Determine the (X, Y) coordinate at the center of the cell enclosing the given text.  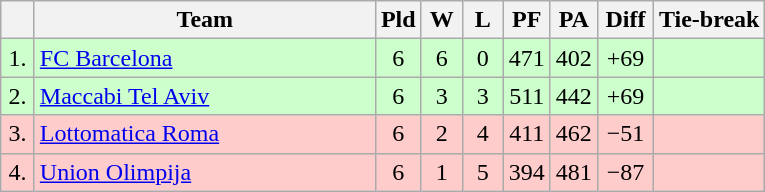
411 (526, 134)
4 (482, 134)
3. (18, 134)
PA (574, 20)
Diff (625, 20)
Maccabi Tel Aviv (204, 96)
5 (482, 172)
L (482, 20)
462 (574, 134)
FC Barcelona (204, 58)
394 (526, 172)
4. (18, 172)
Union Olimpija (204, 172)
1. (18, 58)
PF (526, 20)
W (442, 20)
402 (574, 58)
Team (204, 20)
481 (574, 172)
471 (526, 58)
442 (574, 96)
Pld (398, 20)
Tie-break (709, 20)
−87 (625, 172)
2 (442, 134)
1 (442, 172)
511 (526, 96)
0 (482, 58)
Lottomatica Roma (204, 134)
−51 (625, 134)
2. (18, 96)
